Extract the [X, Y] coordinate from the center of the cell holding the provided text.  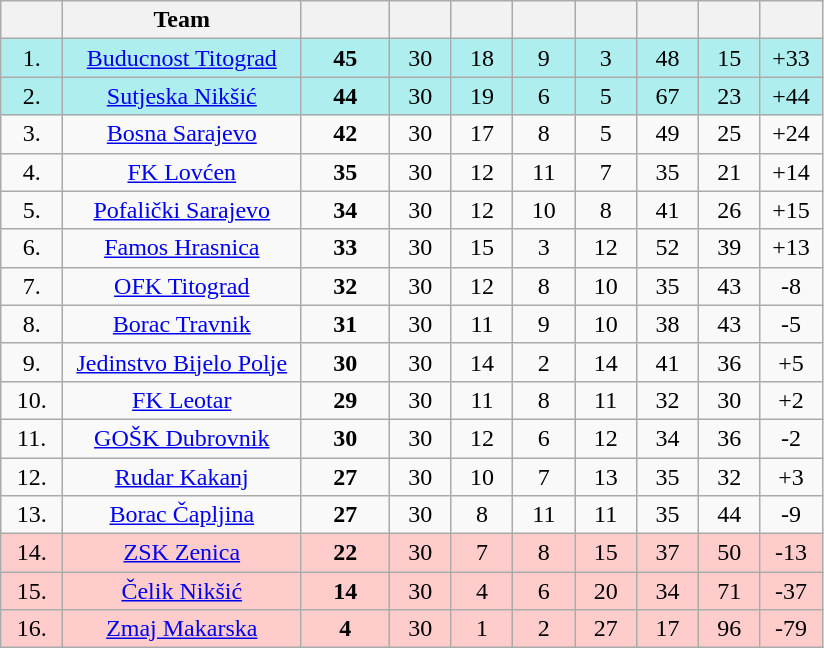
Famos Hrasnica [182, 248]
6. [32, 248]
71 [729, 591]
49 [668, 134]
13. [32, 515]
Sutjeska Nikšić [182, 96]
15. [32, 591]
96 [729, 629]
50 [729, 553]
+15 [791, 210]
18 [482, 58]
Team [182, 20]
26 [729, 210]
Bosna Sarajevo [182, 134]
+5 [791, 362]
19 [482, 96]
48 [668, 58]
FK Lovćen [182, 172]
2. [32, 96]
29 [345, 400]
33 [345, 248]
Čelik Nikšić [182, 591]
Zmaj Makarska [182, 629]
+24 [791, 134]
FK Leotar [182, 400]
-5 [791, 324]
GOŠK Dubrovnik [182, 438]
-13 [791, 553]
9. [32, 362]
+14 [791, 172]
+3 [791, 477]
8. [32, 324]
-2 [791, 438]
67 [668, 96]
+2 [791, 400]
31 [345, 324]
25 [729, 134]
Buducnost Titograd [182, 58]
12. [32, 477]
52 [668, 248]
+33 [791, 58]
11. [32, 438]
3. [32, 134]
13 [606, 477]
-9 [791, 515]
14. [32, 553]
Borac Čapljina [182, 515]
1. [32, 58]
ZSK Zenica [182, 553]
4. [32, 172]
39 [729, 248]
5. [32, 210]
Pofalički Sarajevo [182, 210]
1 [482, 629]
+44 [791, 96]
42 [345, 134]
21 [729, 172]
37 [668, 553]
45 [345, 58]
16. [32, 629]
Rudar Kakanj [182, 477]
Jedinstvo Bijelo Polje [182, 362]
-79 [791, 629]
OFK Titograd [182, 286]
7. [32, 286]
-8 [791, 286]
22 [345, 553]
20 [606, 591]
+13 [791, 248]
23 [729, 96]
38 [668, 324]
Borac Travnik [182, 324]
-37 [791, 591]
10. [32, 400]
